Locate the cell with the specified text and output its [x, y] center coordinate. 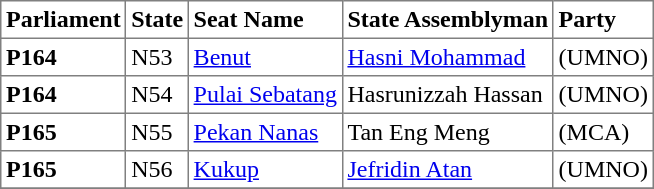
Kukup [265, 170]
Hasrunizzah Hassan [448, 95]
N53 [157, 57]
N56 [157, 170]
N54 [157, 95]
(MCA) [603, 132]
Benut [265, 57]
Pekan Nanas [265, 132]
Seat Name [265, 20]
N55 [157, 132]
Jefridin Atan [448, 170]
Pulai Sebatang [265, 95]
Parliament [64, 20]
Tan Eng Meng [448, 132]
State Assemblyman [448, 20]
State [157, 20]
Party [603, 20]
Hasni Mohammad [448, 57]
